Extract the (X, Y) coordinate from the center of the cell holding the provided text.  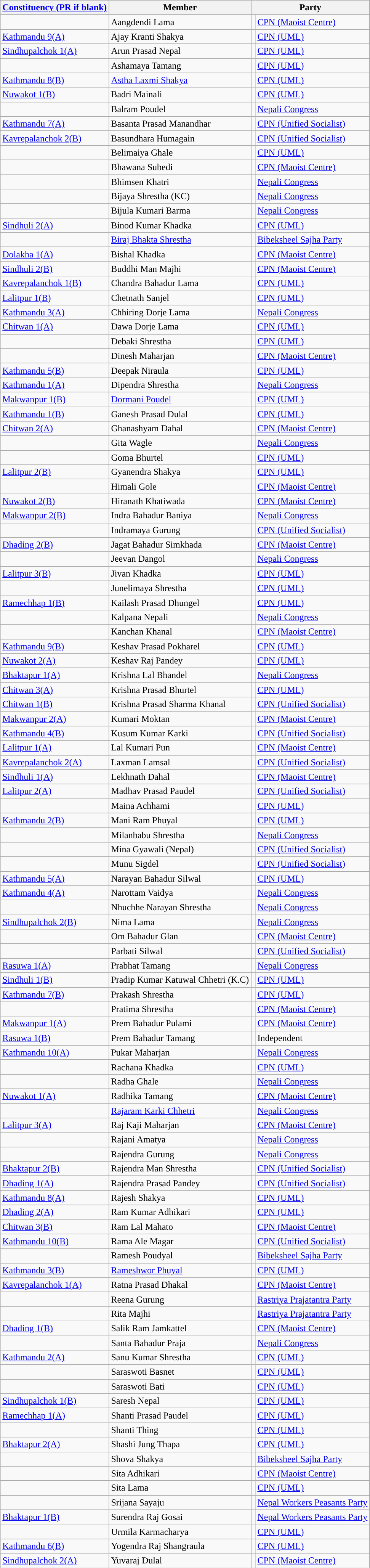
Indra Bahadur Baniya (180, 516)
Bhimsen Khatri (180, 182)
Rajendra Prasad Pandey (180, 1183)
Krishna Prasad Bhurtel (180, 690)
Saresh Nepal (180, 1401)
Prakash Shrestha (180, 994)
Kanchan Khanal (180, 631)
Salik Ram Jamkattel (180, 1328)
Balram Poudel (180, 109)
Party (310, 8)
Madhav Prasad Paudel (180, 791)
Nima Lama (180, 922)
Dhading 2(B) (55, 545)
Kusum Kumar Karki (180, 733)
Kavrepalanchok 2(A) (55, 762)
Jagat Bahadur Simkhada (180, 545)
Ajay Kranti Shakya (180, 37)
Badri Mainali (180, 95)
Shashi Jung Thapa (180, 1444)
Narottam Vaidya (180, 893)
Makwanpur 1(B) (55, 399)
Surendra Raj Gosai (180, 1517)
Radhika Tamang (180, 1096)
Dipendra Shrestha (180, 385)
Dawa Dorje Lama (180, 327)
Yogendra Raj Shangraula (180, 1546)
Gyanendra Shakya (180, 472)
Ratna Prasad Dhakal (180, 1285)
Reena Gurung (180, 1299)
Raj Kaji Maharjan (180, 1125)
Rita Majhi (180, 1314)
Pukar Maharjan (180, 1052)
Sindhupalchok 1(B) (55, 1401)
Prem Bahadur Tamang (180, 1038)
Sita Adhikari (180, 1473)
Chandra Bahadur Lama (180, 283)
Mani Ram Phuyal (180, 820)
Urmila Karmacharya (180, 1531)
Chetnath Sanjel (180, 298)
Debaki Shrestha (180, 341)
Dinesh Maharjan (180, 356)
Ramechhap 1(B) (55, 602)
Krishna Lal Bhandel (180, 675)
Keshav Raj Pandey (180, 661)
Rajaram Karki Chhetri (180, 1111)
Kailash Prasad Dhungel (180, 602)
Buddhi Man Majhi (180, 269)
Jeevan Dangol (180, 559)
Pradip Kumar Katuwal Chhetri (K.C) (180, 980)
Kathmandu 10(B) (55, 1241)
Dolakha 1(A) (55, 254)
Gita Wagle (180, 443)
Yuvaraj Dulal (180, 1560)
Lalitpur 3(A) (55, 1125)
Ram Kumar Adhikari (180, 1212)
Kathmandu 5(B) (55, 370)
Lalitpur 1(A) (55, 748)
Ramesh Poudyal (180, 1256)
Kathmandu 3(B) (55, 1270)
Biraj Bhakta Shrestha (180, 240)
Ashamaya Tamang (180, 66)
Kathmandu 9(B) (55, 646)
Kathmandu 3(A) (55, 312)
Kavrepalanchok 1(B) (55, 283)
Rama Ale Magar (180, 1241)
Om Bahadur Glan (180, 937)
Bijula Kumari Barma (180, 211)
Kathmandu 8(B) (55, 80)
Lalitpur 2(A) (55, 791)
Chitwan 3(A) (55, 690)
Goma Bhurtel (180, 458)
Makwanpur 2(A) (55, 719)
Kathmandu 2(B) (55, 820)
Basundhara Humagain (180, 138)
Rachana Khadka (180, 1067)
Rajani Amatya (180, 1140)
Sindhupalchok 1(A) (55, 51)
Lalitpur 3(B) (55, 574)
Lalitpur 1(B) (55, 298)
Kathmandu 4(A) (55, 893)
Dhading 1(B) (55, 1328)
Ghanashyam Dahal (180, 429)
Dhading 1(A) (55, 1183)
Constituency (PR if blank) (55, 8)
Sindhupalchok 2(B) (55, 922)
Sanu Kumar Shrestha (180, 1358)
Jivan Khadka (180, 574)
Aangdendi Lama (180, 22)
Independent (312, 1038)
Chitwan 2(A) (55, 429)
Santa Bahadur Praja (180, 1343)
Milanbabu Shrestha (180, 835)
Shova Shakya (180, 1459)
Nuwakot 1(B) (55, 95)
Narayan Bahadur Silwal (180, 878)
Kathmandu 2(A) (55, 1358)
Sita Lama (180, 1488)
Rasuwa 1(B) (55, 1038)
Dhading 2(A) (55, 1212)
Sindhuli 1(B) (55, 980)
Kavrepalanchok 1(A) (55, 1285)
Ramechhap 1(A) (55, 1415)
Sindhuli 2(A) (55, 225)
Bhawana Subedi (180, 167)
Bhaktapur 1(B) (55, 1517)
Astha Laxmi Shakya (180, 80)
Lal Kumari Pun (180, 748)
Kathmandu 6(B) (55, 1546)
Chhiring Dorje Lama (180, 312)
Shanti Prasad Paudel (180, 1415)
Rajesh Shakya (180, 1198)
Krishna Prasad Sharma Khanal (180, 704)
Bhaktapur 2(B) (55, 1169)
Prem Bahadur Pulami (180, 1023)
Chitwan 1(B) (55, 704)
Makwanpur 2(B) (55, 516)
Lalitpur 2(B) (55, 472)
Hiranath Khatiwada (180, 501)
Parbati Silwal (180, 951)
Kathmandu 10(A) (55, 1052)
Member (180, 8)
Saraswoti Basnet (180, 1372)
Deepak Niraula (180, 370)
Kathmandu 7(A) (55, 124)
Kathmandu 1(B) (55, 414)
Kalpana Nepali (180, 617)
Rasuwa 1(A) (55, 966)
Chitwan 1(A) (55, 327)
Kathmandu 7(B) (55, 994)
Belimaiya Ghale (180, 153)
Dormani Poudel (180, 399)
Munu Sigdel (180, 864)
Bishal Khadka (180, 254)
Kathmandu 9(A) (55, 37)
Prabhat Tamang (180, 966)
Ganesh Prasad Dulal (180, 414)
Makwanpur 1(A) (55, 1023)
Bhaktapur 1(A) (55, 675)
Nhuchhe Narayan Shrestha (180, 908)
Keshav Prasad Pokharel (180, 646)
Pratima Shrestha (180, 1009)
Kathmandu 8(A) (55, 1198)
Kavrepalanchok 2(B) (55, 138)
Indramaya Gurung (180, 530)
Shanti Thing (180, 1430)
Sindhupalchok 2(A) (55, 1560)
Himali Gole (180, 487)
Nuwakot 1(A) (55, 1096)
Kumari Moktan (180, 719)
Junelimaya Shrestha (180, 588)
Rajendra Gurung (180, 1154)
Rameshwor Phuyal (180, 1270)
Mina Gyawali (Nepal) (180, 849)
Binod Kumar Khadka (180, 225)
Basanta Prasad Manandhar (180, 124)
Kathmandu 1(A) (55, 385)
Saraswoti Bati (180, 1386)
Radha Ghale (180, 1081)
Maina Achhami (180, 806)
Rajendra Man Shrestha (180, 1169)
Chitwan 3(B) (55, 1227)
Sindhuli 1(A) (55, 777)
Laxman Lamsal (180, 762)
Ram Lal Mahato (180, 1227)
Kathmandu 5(A) (55, 878)
Nuwakot 2(A) (55, 661)
Nuwakot 2(B) (55, 501)
Sindhuli 2(B) (55, 269)
Bijaya Shrestha (KC) (180, 196)
Kathmandu 4(B) (55, 733)
Srijana Sayaju (180, 1502)
Arun Prasad Nepal (180, 51)
Lekhnath Dahal (180, 777)
Bhaktapur 2(A) (55, 1444)
